Search for the cell housing the specified text and yield its (X, Y) center coordinate. 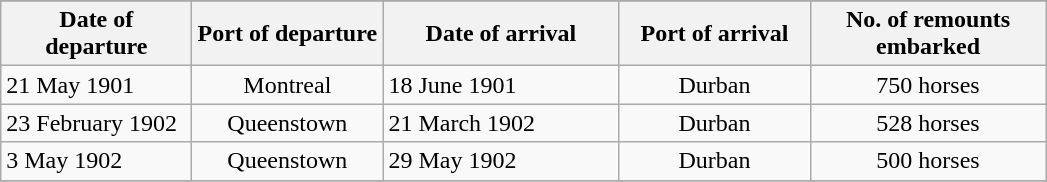
750 horses (928, 85)
3 May 1902 (96, 161)
Date of arrival (501, 34)
29 May 1902 (501, 161)
Montreal (288, 85)
Date of departure (96, 34)
23 February 1902 (96, 123)
Port of departure (288, 34)
21 March 1902 (501, 123)
Port of arrival (714, 34)
528 horses (928, 123)
21 May 1901 (96, 85)
No. of remounts embarked (928, 34)
18 June 1901 (501, 85)
500 horses (928, 161)
